Return [X, Y] of the center of cell containing provided text 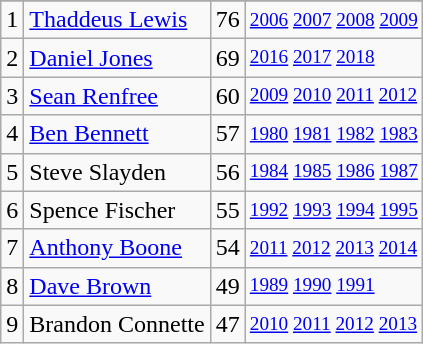
9 [12, 324]
3 [12, 96]
Anthony Boone [117, 248]
2 [12, 58]
2016 2017 2018 [334, 58]
4 [12, 134]
56 [228, 172]
Dave Brown [117, 286]
2010 2011 2012 2013 [334, 324]
7 [12, 248]
1984 1985 1986 1987 [334, 172]
2011 2012 2013 2014 [334, 248]
Steve Slayden [117, 172]
6 [12, 210]
49 [228, 286]
Brandon Connette [117, 324]
55 [228, 210]
69 [228, 58]
57 [228, 134]
1980 1981 1982 1983 [334, 134]
2009 2010 2011 2012 [334, 96]
1989 1990 1991 [334, 286]
1992 1993 1994 1995 [334, 210]
5 [12, 172]
54 [228, 248]
Ben Bennett [117, 134]
47 [228, 324]
Thaddeus Lewis [117, 20]
8 [12, 286]
60 [228, 96]
1 [12, 20]
Spence Fischer [117, 210]
2006 2007 2008 2009 [334, 20]
Sean Renfree [117, 96]
76 [228, 20]
Daniel Jones [117, 58]
